Capture the cell that displays the provided text and extract its [x, y] central coordinate. 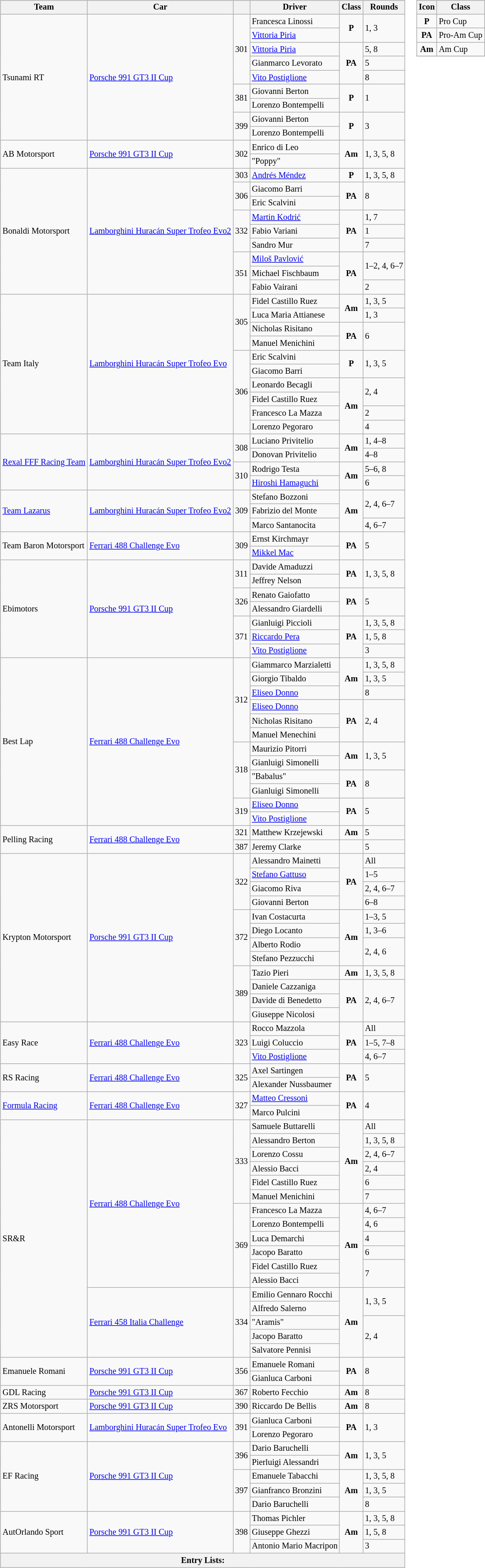
Stefano Gattuso [295, 875]
Tsunami RT [44, 77]
326 [241, 602]
Formula Racing [44, 1106]
Roberto Fecchio [295, 1393]
5, 8 [384, 49]
Giacomo Riva [295, 889]
Alberto Rodio [295, 945]
Ferrari 458 Italia Challenge [160, 1322]
391 [241, 1427]
Luca Demarchi [295, 1238]
332 [241, 231]
Team Baron Motorsport [44, 546]
Marco Pulcini [295, 1112]
387 [241, 847]
Sandro Mur [295, 245]
Fabio Variani [295, 231]
Best Lap [44, 742]
Mikkel Mac [295, 553]
333 [241, 1161]
Alessandro Mainetti [295, 861]
Giammarco Marzialetti [295, 665]
Fabrizio del Monte [295, 511]
Daniele Cazzaniga [295, 987]
ZRS Motorsport [44, 1406]
369 [241, 1245]
Team [44, 7]
Rodrigo Testa [295, 469]
Pelling Racing [44, 840]
Pro Cup [460, 21]
4–8 [384, 455]
399 [241, 126]
Giuseppe Nicolosi [295, 1015]
Lorenzo Cossu [295, 1154]
Giuseppe Ghezzi [295, 1532]
5–6, 8 [384, 469]
Marco Santanocita [295, 525]
Am Cup [460, 49]
AB Motorsport [44, 154]
Riccardo Pera [295, 637]
Miloš Pavlović [295, 259]
323 [241, 1043]
367 [241, 1393]
372 [241, 938]
303 [241, 175]
Alessandro Berton [295, 1141]
Team Lazarus [44, 511]
Emilio Gennaro Rocchi [295, 1294]
Tazio Pieri [295, 973]
Emanuele Tabacchi [295, 1477]
Fabio Vairani [295, 287]
334 [241, 1322]
Jeffrey Nelson [295, 581]
Leonardo Becagli [295, 385]
322 [241, 882]
2, 4, 6 [384, 952]
Antonelli Motorsport [44, 1427]
Thomas Pichler [295, 1519]
Ivan Costacurta [295, 917]
Ebimotors [44, 609]
371 [241, 637]
308 [241, 448]
Bonaldi Motorsport [44, 231]
Diego Locanto [295, 931]
381 [241, 98]
Hiroshi Hamaguchi [295, 483]
356 [241, 1371]
"Babalus" [295, 777]
RS Racing [44, 1077]
Luciano Privitelio [295, 441]
Icon [427, 7]
311 [241, 574]
351 [241, 273]
Car [160, 7]
Donovan Privitelio [295, 455]
Entry Lists: [203, 1560]
Stefano Pezzucchi [295, 959]
1, 3–6 [384, 931]
Matthew Krzejewski [295, 833]
1–5, 7–8 [384, 1043]
EF Racing [44, 1476]
319 [241, 811]
Michael Fischbaum [295, 273]
Axel Sartingen [295, 1071]
1–2, 4, 6–7 [384, 266]
SR&R [44, 1238]
397 [241, 1491]
AutOrlando Sport [44, 1532]
302 [241, 154]
Rocco Mazzola [295, 1029]
Jeremy Clarke [295, 847]
321 [241, 833]
Francesca Linossi [295, 21]
Enrico di Leo [295, 147]
Krypton Motorsport [44, 938]
1, 4–8 [384, 441]
Gianmarco Levorato [295, 63]
Antonio Mario Macripon [295, 1546]
Andrés Méndez [295, 175]
Rexal FFF Racing Team [44, 462]
398 [241, 1532]
Alfredo Salerno [295, 1309]
1–5 [384, 875]
312 [241, 700]
305 [241, 322]
Davide di Benedetto [295, 1001]
"Poppy" [295, 161]
Riccardo De Bellis [295, 1406]
Davide Amaduzzi [295, 567]
Gianluigi Piccioli [295, 623]
396 [241, 1455]
GDL Racing [44, 1393]
327 [241, 1106]
Easy Race [44, 1043]
325 [241, 1077]
301 [241, 49]
318 [241, 770]
Renato Gaiofatto [295, 595]
Giorgio Tibaldo [295, 679]
"Aramis" [295, 1322]
Pierluigi Alessandri [295, 1462]
Alessandro Giardelli [295, 609]
1, 7 [384, 217]
Matteo Cressoni [295, 1099]
Team Italy [44, 364]
310 [241, 476]
Samuele Buttarelli [295, 1127]
4, 6 [384, 1225]
389 [241, 994]
Rounds [384, 7]
Pro-Am Cup [460, 35]
Gianfranco Bronzini [295, 1490]
Maurizio Pitorri [295, 749]
Stefano Bozzoni [295, 497]
Salvatore Pennisi [295, 1351]
Martin Kodrić [295, 217]
Manuel Menechini [295, 735]
Luca Maria Attianese [295, 315]
6–8 [384, 903]
390 [241, 1406]
Ernst Kirchmayr [295, 539]
Luigi Coluccio [295, 1043]
1–3, 5 [384, 917]
Driver [295, 7]
Alexander Nussbaumer [295, 1085]
